Identify which cell holds the provided text, then report its [x, y] central coordinate. 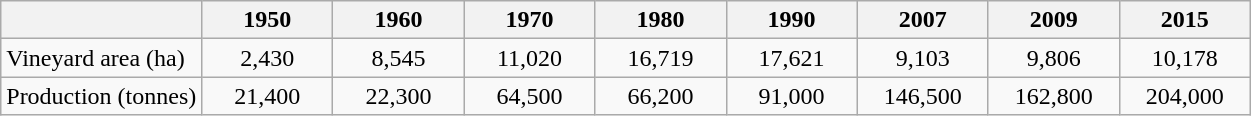
162,800 [1054, 96]
2015 [1184, 20]
Vineyard area (ha) [102, 58]
66,200 [660, 96]
11,020 [530, 58]
21,400 [268, 96]
16,719 [660, 58]
91,000 [792, 96]
1980 [660, 20]
17,621 [792, 58]
8,545 [398, 58]
1950 [268, 20]
1990 [792, 20]
10,178 [1184, 58]
9,806 [1054, 58]
1970 [530, 20]
146,500 [922, 96]
Production (tonnes) [102, 96]
1960 [398, 20]
2007 [922, 20]
64,500 [530, 96]
22,300 [398, 96]
204,000 [1184, 96]
2,430 [268, 58]
9,103 [922, 58]
2009 [1054, 20]
